Extract the [X, Y] coordinate from the center of the cell holding the provided text.  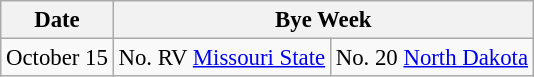
October 15 [57, 58]
No. 20 North Dakota [432, 58]
Date [57, 20]
No. RV Missouri State [222, 58]
Bye Week [323, 20]
